Determine the [x, y] coordinate at the center of the cell enclosing the given text.  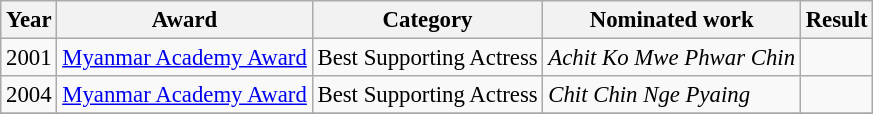
Award [184, 20]
Chit Chin Nge Pyaing [672, 95]
Year [29, 20]
2004 [29, 95]
Category [428, 20]
Result [836, 20]
Achit Ko Mwe Phwar Chin [672, 58]
2001 [29, 58]
Nominated work [672, 20]
